From the cell containing the given text, extract its center point as [X, Y] coordinate. 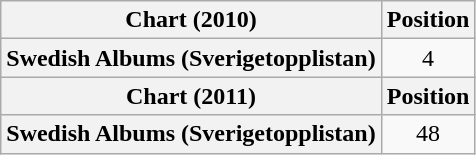
48 [428, 134]
Chart (2011) [191, 96]
Chart (2010) [191, 20]
4 [428, 58]
